Determine the (X, Y) coordinate at the center of the cell enclosing the given text.  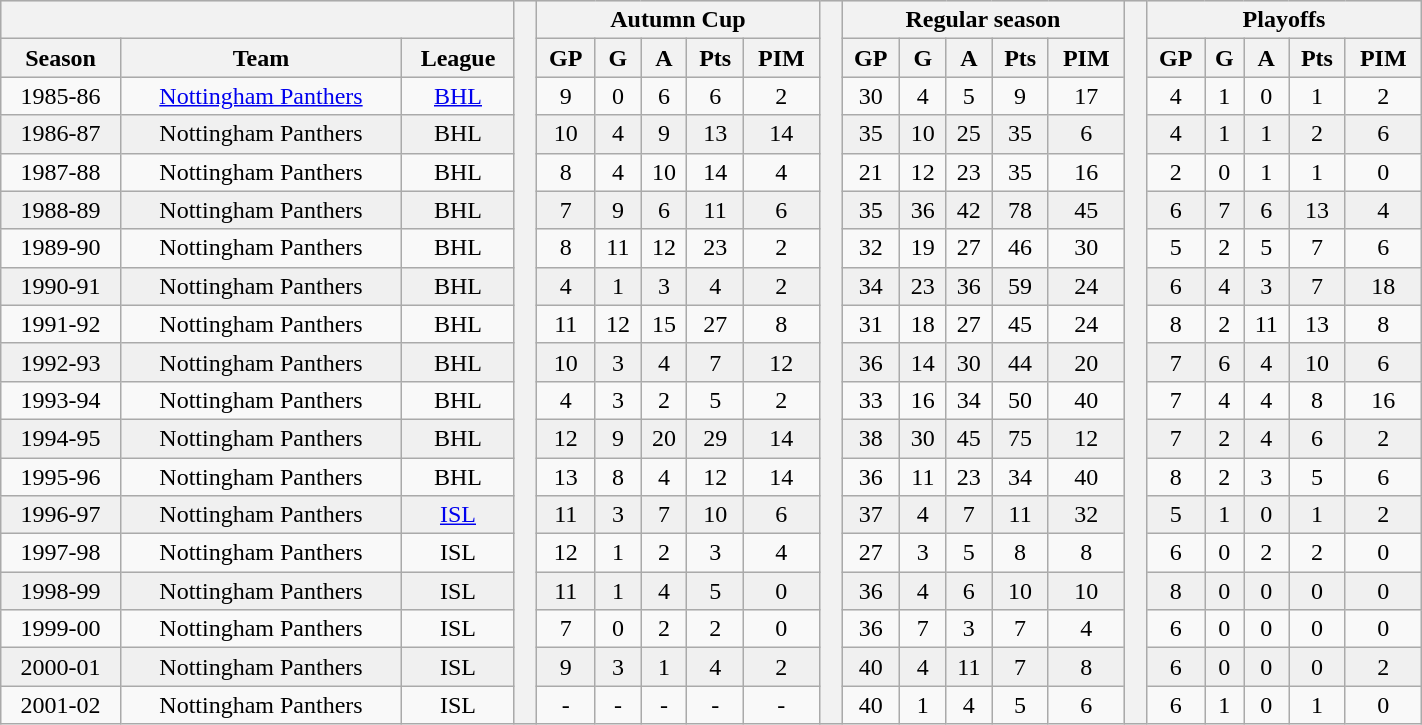
38 (871, 438)
1999-00 (61, 629)
78 (1020, 210)
2000-01 (61, 667)
33 (871, 400)
75 (1020, 438)
League (458, 58)
59 (1020, 286)
1996-97 (61, 515)
17 (1086, 96)
Playoffs (1284, 20)
Regular season (984, 20)
Team (260, 58)
1987-88 (61, 172)
29 (716, 438)
Autumn Cup (678, 20)
1993-94 (61, 400)
25 (969, 134)
15 (664, 324)
1990-91 (61, 286)
1991-92 (61, 324)
42 (969, 210)
1995-96 (61, 477)
2001-02 (61, 705)
1997-98 (61, 553)
46 (1020, 248)
21 (871, 172)
1992-93 (61, 362)
Season (61, 58)
1985-86 (61, 96)
1988-89 (61, 210)
1989-90 (61, 248)
1986-87 (61, 134)
44 (1020, 362)
1994-95 (61, 438)
50 (1020, 400)
1998-99 (61, 591)
31 (871, 324)
19 (923, 248)
37 (871, 515)
